Provide the [x, y] coordinate of the cell's center where the given text is located.  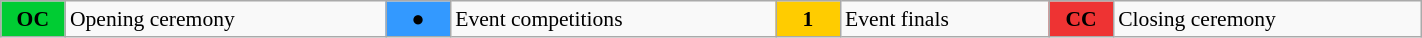
Closing ceremony [1267, 19]
CC [1081, 19]
OC [33, 19]
Opening ceremony [226, 19]
1 [808, 19]
Event finals [944, 19]
Event competitions [613, 19]
● [418, 19]
